Scan for the cell matching the given text and deliver its [x, y] coordinate at center. 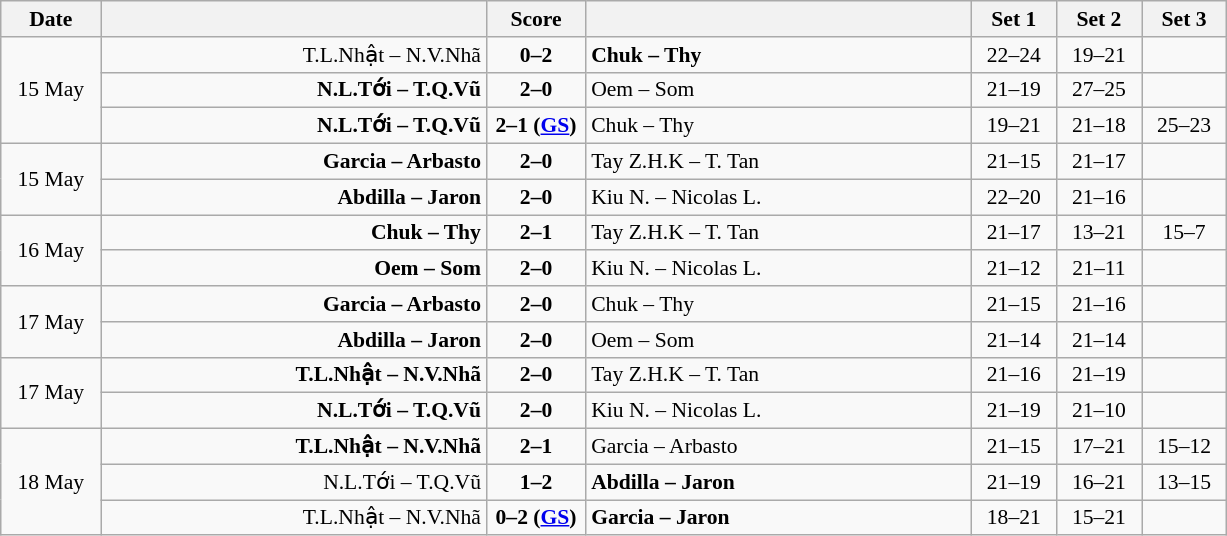
Set 3 [1184, 19]
15–12 [1184, 447]
13–15 [1184, 482]
21–18 [1098, 126]
16–21 [1098, 482]
21–12 [1014, 269]
25–23 [1184, 126]
18 May [51, 482]
21–11 [1098, 269]
18–21 [1014, 518]
15–7 [1184, 233]
Set 1 [1014, 19]
21–10 [1098, 411]
16 May [51, 250]
2–1 (GS) [536, 126]
27–25 [1098, 90]
1–2 [536, 482]
22–24 [1014, 55]
Date [51, 19]
15–21 [1098, 518]
0–2 [536, 55]
13–21 [1098, 233]
22–20 [1014, 197]
17–21 [1098, 447]
Set 2 [1098, 19]
Garcia – Jaron [778, 518]
Score [536, 19]
0–2 (GS) [536, 518]
